Detect which cell encompasses the target text, then output its (X, Y) center coordinate. 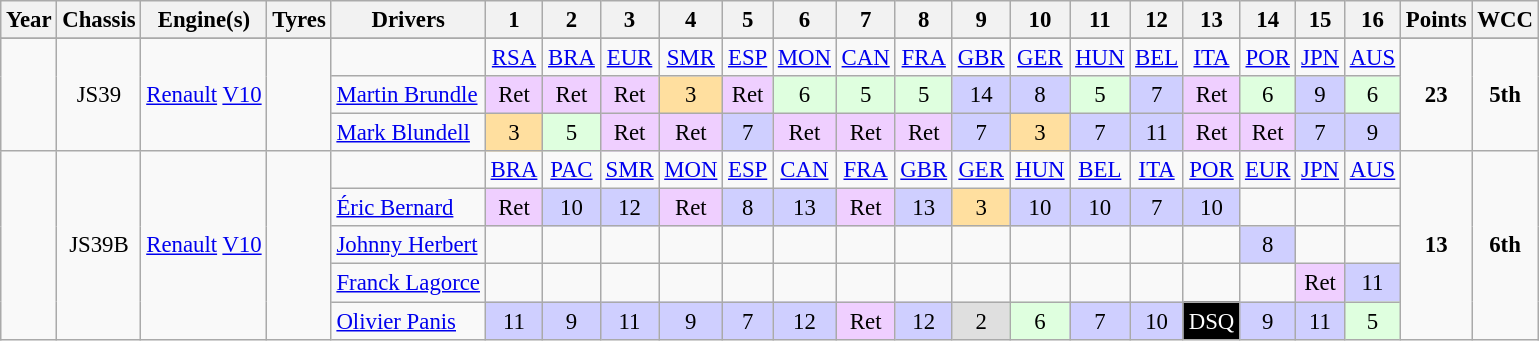
RSA (514, 58)
Olivier Panis (408, 321)
Tyres (299, 20)
16 (1372, 20)
Chassis (99, 20)
WCC (1505, 20)
Éric Bernard (408, 208)
5th (1505, 96)
Points (1436, 20)
15 (1320, 20)
4 (691, 20)
Johnny Herbert (408, 245)
Year (29, 20)
JS39B (99, 245)
Drivers (408, 20)
23 (1436, 96)
6th (1505, 245)
Martin Brundle (408, 95)
DSQ (1211, 321)
1 (514, 20)
Engine(s) (204, 20)
Mark Blundell (408, 133)
JS39 (99, 96)
PAC (572, 170)
Franck Lagorce (408, 283)
